For the text-containing cell, return its midpoint in (X, Y) coordinate format. 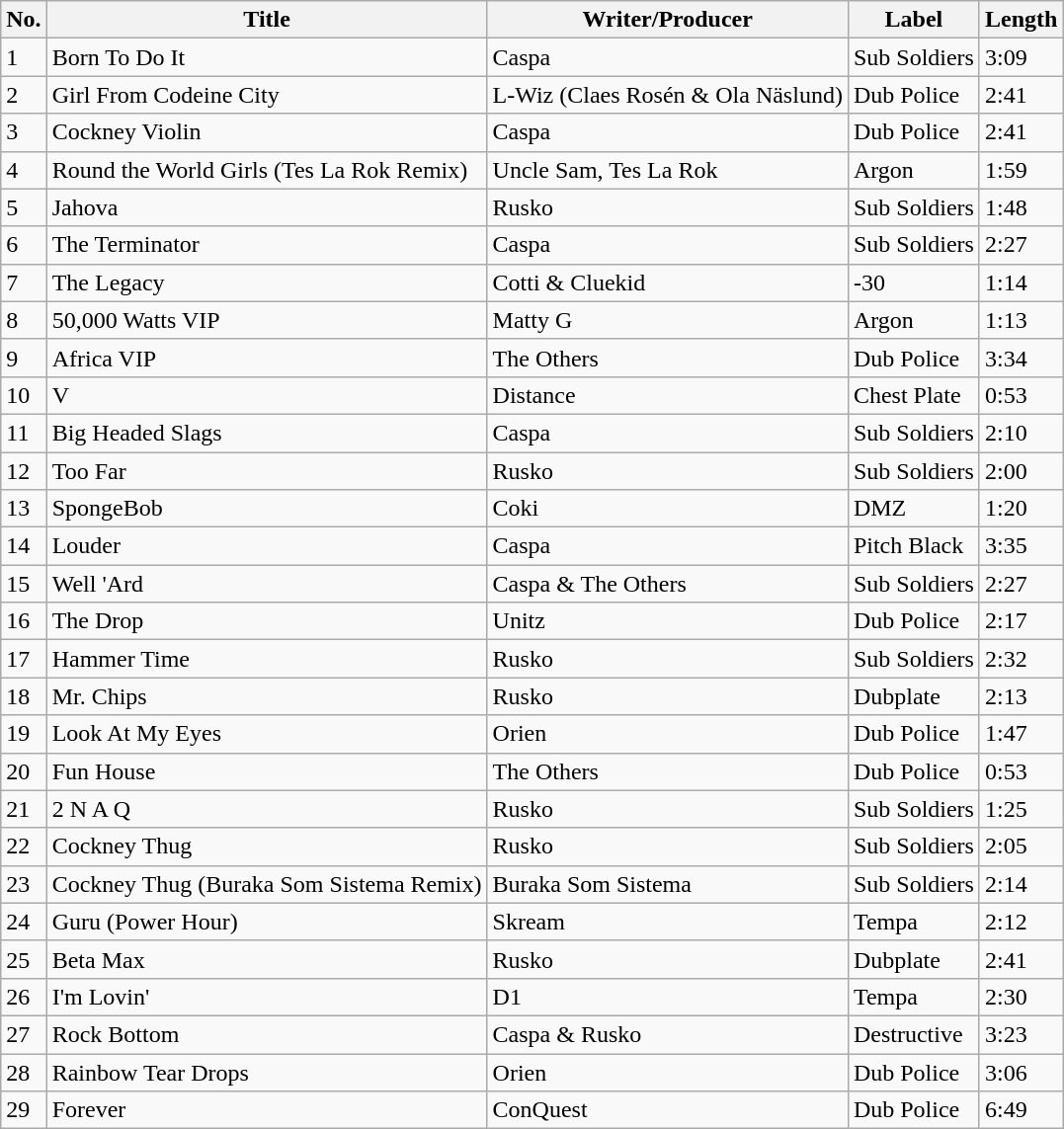
Destructive (913, 1034)
20 (24, 771)
Skream (668, 922)
Round the World Girls (Tes La Rok Remix) (267, 170)
Girl From Codeine City (267, 95)
3:23 (1021, 1034)
Chest Plate (913, 395)
1:47 (1021, 734)
No. (24, 20)
D1 (668, 997)
12 (24, 471)
Africa VIP (267, 358)
Fun House (267, 771)
6 (24, 245)
Rock Bottom (267, 1034)
ConQuest (668, 1110)
Rainbow Tear Drops (267, 1072)
1:13 (1021, 320)
2:14 (1021, 884)
22 (24, 847)
2 (24, 95)
3:06 (1021, 1072)
28 (24, 1072)
Too Far (267, 471)
Length (1021, 20)
3:09 (1021, 57)
1:59 (1021, 170)
3:34 (1021, 358)
V (267, 395)
2 N A Q (267, 809)
Forever (267, 1110)
1:14 (1021, 282)
3:35 (1021, 546)
4 (24, 170)
2:13 (1021, 696)
DMZ (913, 509)
23 (24, 884)
Buraka Som Sistema (668, 884)
Title (267, 20)
18 (24, 696)
SpongeBob (267, 509)
I'm Lovin' (267, 997)
Cockney Violin (267, 132)
Mr. Chips (267, 696)
2:12 (1021, 922)
29 (24, 1110)
11 (24, 433)
Big Headed Slags (267, 433)
Cotti & Cluekid (668, 282)
Uncle Sam, Tes La Rok (668, 170)
The Terminator (267, 245)
19 (24, 734)
2:05 (1021, 847)
Cockney Thug (267, 847)
7 (24, 282)
5 (24, 207)
Distance (668, 395)
Cockney Thug (Buraka Som Sistema Remix) (267, 884)
1:48 (1021, 207)
Caspa & Rusko (668, 1034)
Pitch Black (913, 546)
2:10 (1021, 433)
Label (913, 20)
Hammer Time (267, 659)
Louder (267, 546)
27 (24, 1034)
1:25 (1021, 809)
1 (24, 57)
13 (24, 509)
10 (24, 395)
Beta Max (267, 959)
Caspa & The Others (668, 584)
2:17 (1021, 621)
8 (24, 320)
Born To Do It (267, 57)
16 (24, 621)
6:49 (1021, 1110)
26 (24, 997)
2:00 (1021, 471)
2:30 (1021, 997)
14 (24, 546)
1:20 (1021, 509)
21 (24, 809)
25 (24, 959)
-30 (913, 282)
2:32 (1021, 659)
Writer/Producer (668, 20)
9 (24, 358)
The Drop (267, 621)
3 (24, 132)
Unitz (668, 621)
Guru (Power Hour) (267, 922)
24 (24, 922)
17 (24, 659)
15 (24, 584)
Well 'Ard (267, 584)
Jahova (267, 207)
Matty G (668, 320)
Coki (668, 509)
Look At My Eyes (267, 734)
The Legacy (267, 282)
50,000 Watts VIP (267, 320)
L-Wiz (Claes Rosén & Ola Näslund) (668, 95)
